Detect which cell encompasses the target text, then output its (x, y) center coordinate. 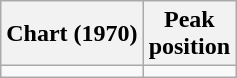
Chart (1970) (72, 34)
Peakposition (189, 34)
